Search for the cell housing the specified text and yield its (X, Y) center coordinate. 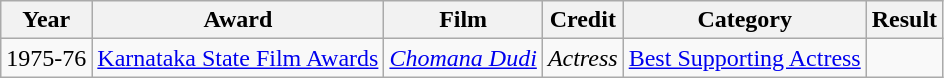
Film (463, 20)
Result (904, 20)
Chomana Dudi (463, 58)
Best Supporting Actress (744, 58)
Actress (582, 58)
Category (744, 20)
Credit (582, 20)
Year (46, 20)
Award (238, 20)
1975-76 (46, 58)
Karnataka State Film Awards (238, 58)
